Locate the cell with the specified text and output its [x, y] center coordinate. 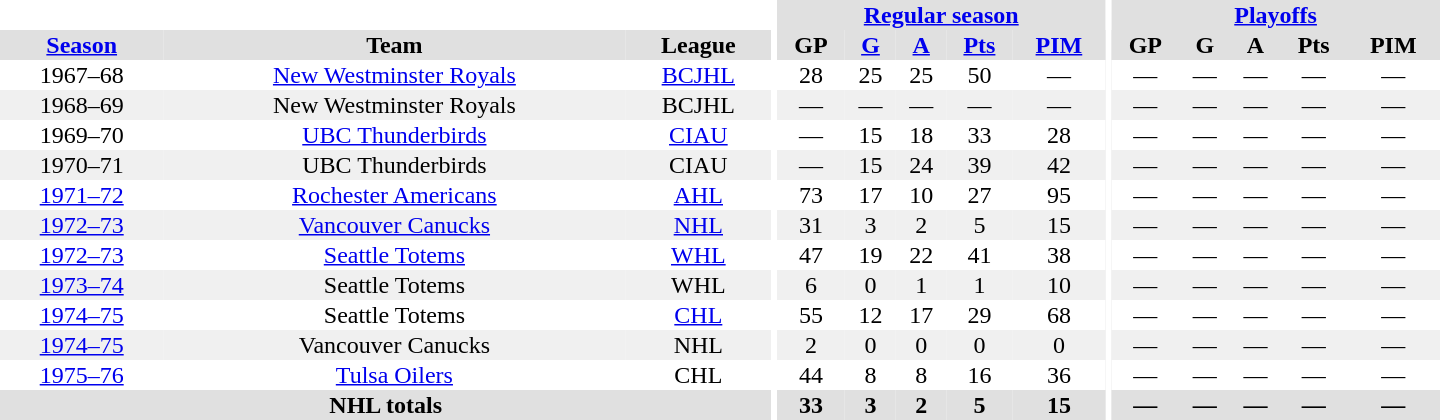
73 [811, 195]
19 [870, 255]
39 [980, 165]
12 [870, 315]
1970–71 [82, 165]
Team [394, 45]
League [698, 45]
NHL totals [386, 405]
Playoffs [1276, 15]
1967–68 [82, 75]
27 [980, 195]
50 [980, 75]
Regular season [942, 15]
1971–72 [82, 195]
24 [922, 165]
AHL [698, 195]
29 [980, 315]
16 [980, 375]
55 [811, 315]
Rochester Americans [394, 195]
68 [1058, 315]
47 [811, 255]
1969–70 [82, 135]
44 [811, 375]
36 [1058, 375]
Tulsa Oilers [394, 375]
41 [980, 255]
95 [1058, 195]
31 [811, 225]
1973–74 [82, 285]
42 [1058, 165]
1968–69 [82, 105]
38 [1058, 255]
6 [811, 285]
1975–76 [82, 375]
22 [922, 255]
Season [82, 45]
18 [922, 135]
